For the text-containing cell, return its midpoint in [X, Y] coordinate format. 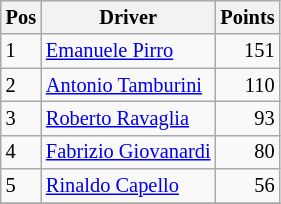
151 [247, 51]
Driver [128, 17]
Pos [21, 17]
5 [21, 186]
56 [247, 186]
3 [21, 118]
Points [247, 17]
Emanuele Pirro [128, 51]
Antonio Tamburini [128, 85]
80 [247, 152]
Rinaldo Capello [128, 186]
1 [21, 51]
4 [21, 152]
2 [21, 85]
Roberto Ravaglia [128, 118]
110 [247, 85]
93 [247, 118]
Fabrizio Giovanardi [128, 152]
